Extract the [X, Y] coordinate from the center of the cell holding the provided text.  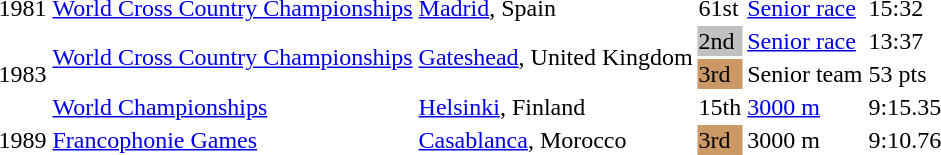
Casablanca, Morocco [556, 140]
Helsinki, Finland [556, 107]
Senior race [805, 41]
15th [720, 107]
2nd [720, 41]
World Cross Country Championships [232, 58]
Senior team [805, 74]
Francophonie Games [232, 140]
Gateshead, United Kingdom [556, 58]
World Championships [232, 107]
